Detect which cell encompasses the target text, then output its [X, Y] center coordinate. 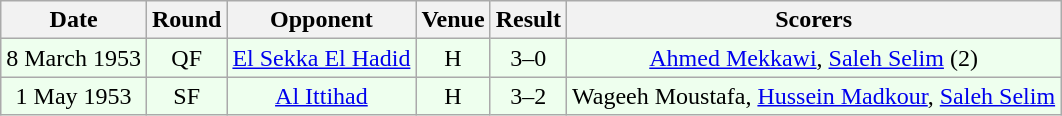
QF [186, 58]
3–2 [528, 96]
Wageeh Moustafa, Hussein Madkour, Saleh Selim [814, 96]
Round [186, 20]
8 March 1953 [74, 58]
3–0 [528, 58]
Al Ittihad [322, 96]
Opponent [322, 20]
1 May 1953 [74, 96]
El Sekka El Hadid [322, 58]
SF [186, 96]
Result [528, 20]
Scorers [814, 20]
Date [74, 20]
Venue [453, 20]
Ahmed Mekkawi, Saleh Selim (2) [814, 58]
